Find where the given text appears and provide that cell's center as [x, y] coordinate. 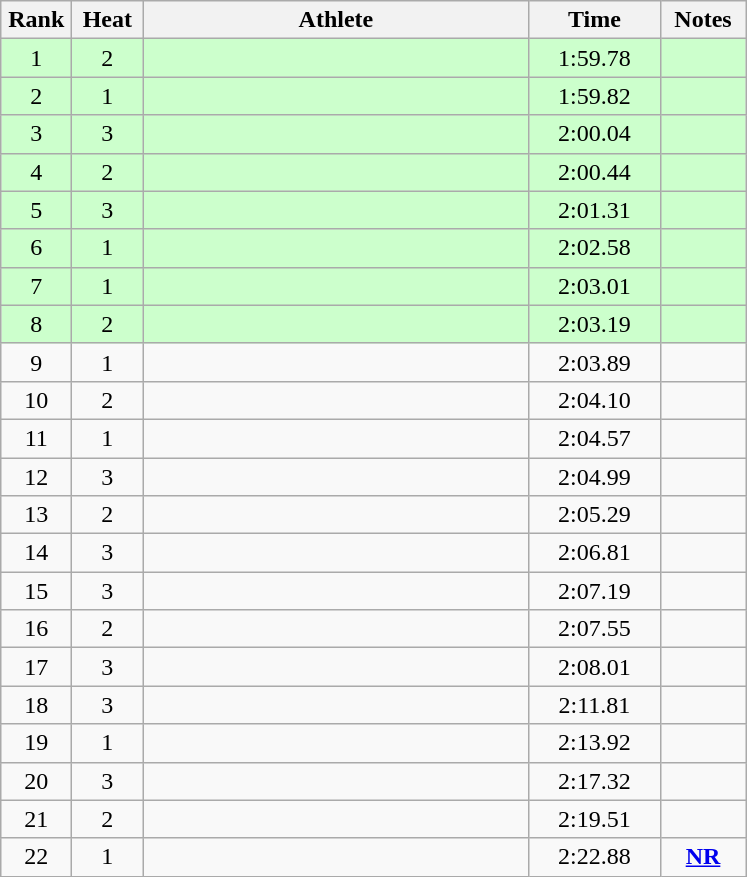
2:03.01 [594, 286]
2:04.57 [594, 438]
Time [594, 20]
2:13.92 [594, 743]
2:00.44 [594, 172]
Rank [36, 20]
2:19.51 [594, 819]
20 [36, 781]
8 [36, 324]
6 [36, 248]
2:04.99 [594, 477]
2:22.88 [594, 857]
2:07.19 [594, 591]
9 [36, 362]
21 [36, 819]
2:01.31 [594, 210]
13 [36, 515]
10 [36, 400]
2:02.58 [594, 248]
Notes [703, 20]
22 [36, 857]
4 [36, 172]
2:06.81 [594, 553]
NR [703, 857]
2:03.19 [594, 324]
7 [36, 286]
Athlete [336, 20]
2:00.04 [594, 134]
2:07.55 [594, 629]
18 [36, 705]
17 [36, 667]
2:11.81 [594, 705]
2:04.10 [594, 400]
2:17.32 [594, 781]
14 [36, 553]
15 [36, 591]
16 [36, 629]
1:59.82 [594, 96]
2:03.89 [594, 362]
2:08.01 [594, 667]
12 [36, 477]
1:59.78 [594, 58]
Heat [108, 20]
11 [36, 438]
5 [36, 210]
2:05.29 [594, 515]
19 [36, 743]
